Capture the cell that displays the provided text and extract its (x, y) central coordinate. 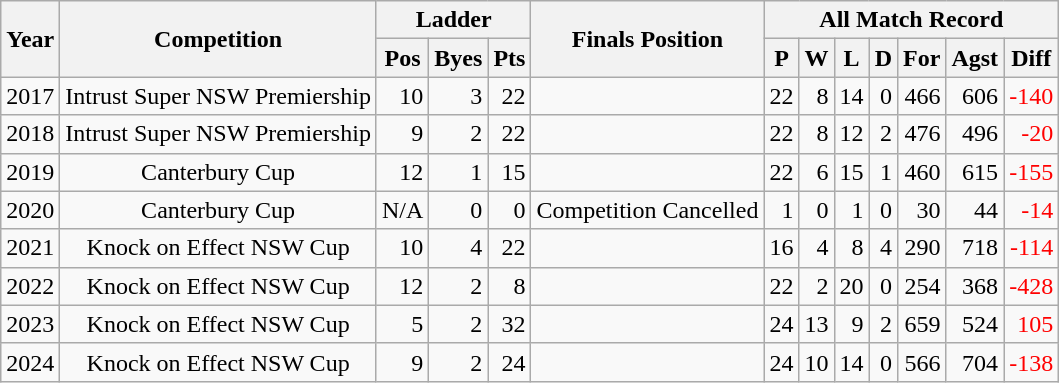
-14 (1032, 210)
2023 (30, 324)
N/A (402, 210)
3 (458, 96)
566 (922, 362)
44 (975, 210)
L (852, 58)
-20 (1032, 134)
W (816, 58)
368 (975, 286)
-140 (1032, 96)
105 (1032, 324)
Pos (402, 58)
606 (975, 96)
Ladder (454, 20)
Pts (510, 58)
2017 (30, 96)
615 (975, 172)
2018 (30, 134)
30 (922, 210)
5 (402, 324)
466 (922, 96)
For (922, 58)
D (883, 58)
704 (975, 362)
32 (510, 324)
290 (922, 248)
-428 (1032, 286)
-114 (1032, 248)
Competition (218, 39)
Year (30, 39)
254 (922, 286)
460 (922, 172)
476 (922, 134)
Competition Cancelled (648, 210)
496 (975, 134)
Agst (975, 58)
2020 (30, 210)
P (782, 58)
718 (975, 248)
2024 (30, 362)
6 (816, 172)
13 (816, 324)
All Match Record (912, 20)
16 (782, 248)
20 (852, 286)
2021 (30, 248)
2019 (30, 172)
659 (922, 324)
524 (975, 324)
Diff (1032, 58)
-138 (1032, 362)
Finals Position (648, 39)
-155 (1032, 172)
2022 (30, 286)
Byes (458, 58)
